Pinpoint the cell where the given text exists, returning its (X, Y) midpoint coordinate. 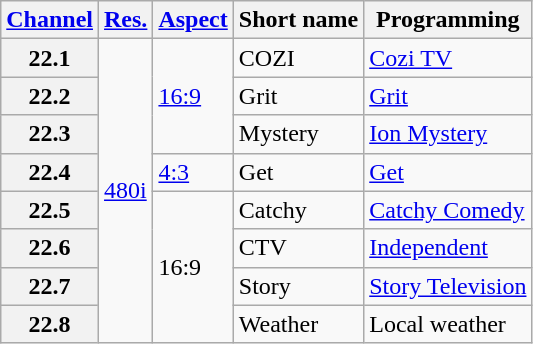
22.8 (50, 324)
Programming (448, 20)
Weather (298, 324)
Mystery (298, 134)
Independent (448, 248)
Catchy (298, 210)
Res. (126, 20)
Ion Mystery (448, 134)
Cozi TV (448, 58)
22.6 (50, 248)
Short name (298, 20)
Channel (50, 20)
CTV (298, 248)
Aspect (193, 20)
22.1 (50, 58)
4:3 (193, 172)
22.7 (50, 286)
Catchy Comedy (448, 210)
Local weather (448, 324)
22.2 (50, 96)
480i (126, 191)
Story Television (448, 286)
COZI (298, 58)
22.3 (50, 134)
22.5 (50, 210)
Story (298, 286)
22.4 (50, 172)
